Detect which cell encompasses the target text, then output its (X, Y) center coordinate. 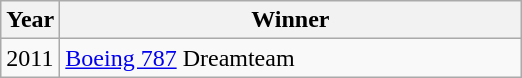
Winner (290, 20)
Boeing 787 Dreamteam (290, 58)
2011 (30, 58)
Year (30, 20)
